Scan for the cell matching the given text and deliver its [x, y] coordinate at center. 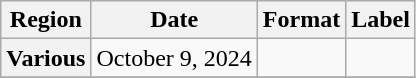
Format [301, 20]
October 9, 2024 [174, 58]
Region [46, 20]
Various [46, 58]
Date [174, 20]
Label [381, 20]
